Find where the given text appears and provide that cell's center as [X, Y] coordinate. 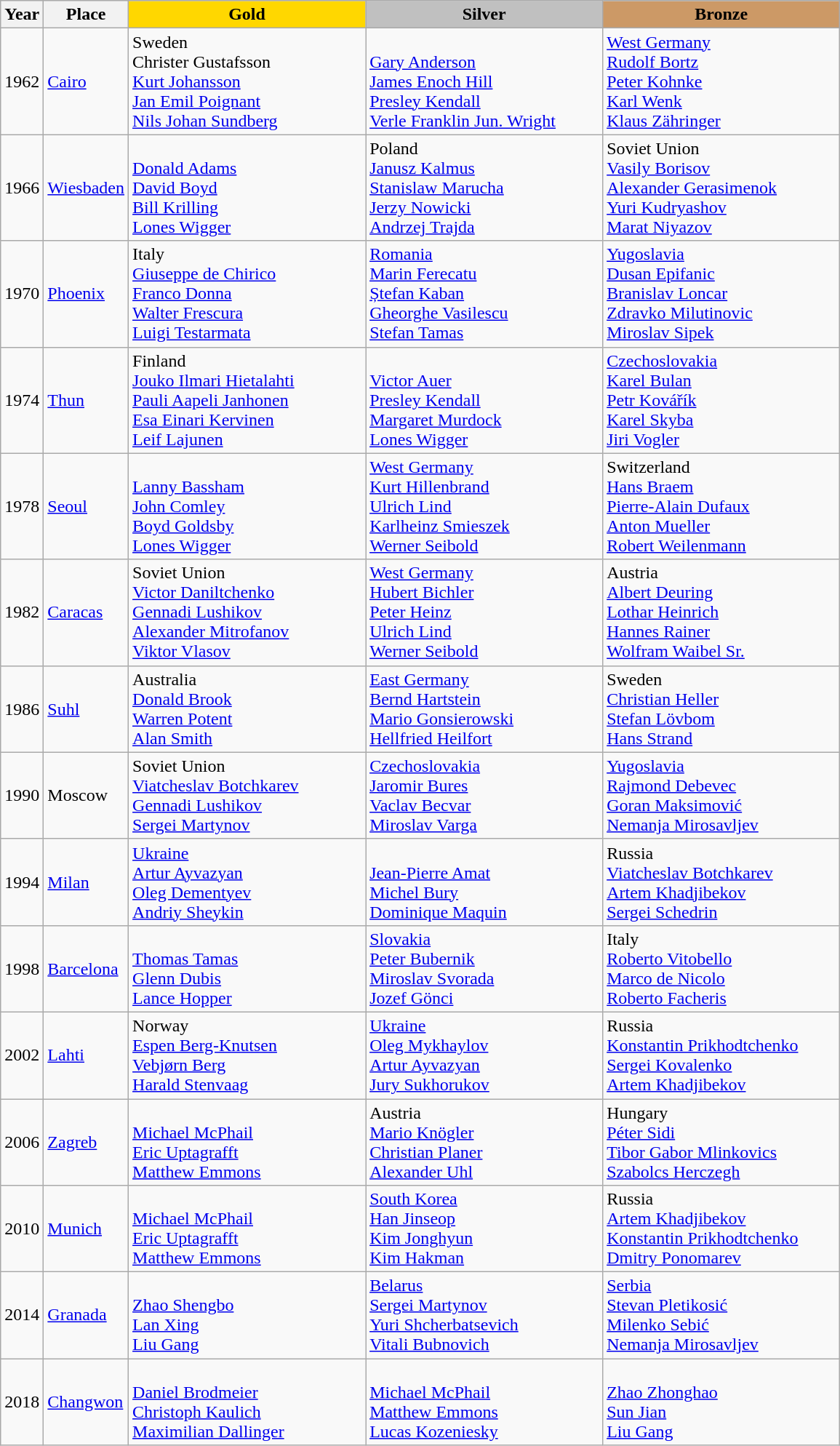
1970 [22, 294]
2018 [22, 1402]
1990 [22, 796]
SwedenChristian HellerStefan LövbomHans Strand [721, 708]
SwitzerlandHans BraemPierre-Alain DufauxAnton MuellerRobert Weilenmann [721, 506]
Cairo [86, 81]
Lanny BasshamJohn ComleyBoyd GoldsbyLones Wigger [247, 506]
East GermanyBernd HartsteinMario GonsierowskiHellfried Heilfort [484, 708]
2014 [22, 1315]
HungaryPéter SidiTibor Gabor MlinkovicsSzabolcs Herczegh [721, 1142]
AustriaAlbert DeuringLothar HeinrichHannes RainerWolfram Waibel Sr. [721, 612]
Zagreb [86, 1142]
SerbiaStevan PletikosićMilenko SebićNemanja Mirosavljev [721, 1315]
Silver [484, 15]
FinlandJouko Ilmari HietalahtiPauli Aapeli JanhonenEsa Einari KervinenLeif Lajunen [247, 400]
Caracas [86, 612]
Barcelona [86, 969]
Soviet UnionVasily BorisovAlexander GerasimenokYuri KudryashovMarat Niyazov [721, 188]
Thun [86, 400]
CzechoslovakiaKarel BulanPetr KováříkKarel SkybaJiri Vogler [721, 400]
PolandJanusz KalmusStanislaw MaruchaJerzy NowickiAndrzej Trajda [484, 188]
YugoslaviaRajmond DebevecGoran MaksimovićNemanja Mirosavljev [721, 796]
West GermanyHubert BichlerPeter HeinzUlrich LindWerner Seibold [484, 612]
UkraineOleg MykhaylovArtur AyvazyanJury Sukhorukov [484, 1055]
Soviet UnionViatcheslav BotchkarevGennadi LushikovSergei Martynov [247, 796]
1998 [22, 969]
Moscow [86, 796]
Place [86, 15]
1974 [22, 400]
Michael McPhailMatthew EmmonsLucas Kozeniesky [484, 1402]
RussiaViatcheslav BotchkarevArtem KhadjibekovSergei Schedrin [721, 882]
Granada [86, 1315]
Milan [86, 882]
Soviet UnionVictor DaniltchenkoGennadi LushikovAlexander MitrofanovViktor Vlasov [247, 612]
Zhao ShengboLan XingLiu Gang [247, 1315]
Year [22, 15]
Lahti [86, 1055]
AustraliaDonald BrookWarren PotentAlan Smith [247, 708]
2006 [22, 1142]
SwedenChrister GustafssonKurt JohanssonJan Emil PoignantNils Johan Sundberg [247, 81]
Daniel BrodmeierChristoph KaulichMaximilian Dallinger [247, 1402]
West GermanyRudolf BortzPeter KohnkeKarl WenkKlaus Zähringer [721, 81]
Jean-Pierre AmatMichel BuryDominique Maquin [484, 882]
1982 [22, 612]
Bronze [721, 15]
2010 [22, 1229]
ItalyRoberto VitobelloMarco de NicoloRoberto Facheris [721, 969]
RussiaKonstantin PrikhodtchenkoSergei KovalenkoArtem Khadjibekov [721, 1055]
YugoslaviaDusan EpifanicBranislav LoncarZdravko MilutinovicMiroslav Sipek [721, 294]
RomaniaMarin FerecatuȘtefan KabanGheorghe VasilescuStefan Tamas [484, 294]
Changwon [86, 1402]
RussiaArtem KhadjibekovKonstantin PrikhodtchenkoDmitry Ponomarev [721, 1229]
Phoenix [86, 294]
NorwayEspen Berg-KnutsenVebjørn BergHarald Stenvaag [247, 1055]
SlovakiaPeter BubernikMiroslav SvoradaJozef Gönci [484, 969]
BelarusSergei MartynovYuri ShcherbatsevichVitali Bubnovich [484, 1315]
1978 [22, 506]
2002 [22, 1055]
West GermanyKurt HillenbrandUlrich LindKarlheinz SmieszekWerner Seibold [484, 506]
Suhl [86, 708]
1994 [22, 882]
Thomas TamasGlenn DubisLance Hopper [247, 969]
AustriaMario KnöglerChristian PlanerAlexander Uhl [484, 1142]
ItalyGiuseppe de ChiricoFranco DonnaWalter FrescuraLuigi Testarmata [247, 294]
1986 [22, 708]
Victor AuerPresley KendallMargaret MurdockLones Wigger [484, 400]
Munich [86, 1229]
Wiesbaden [86, 188]
South KoreaHan JinseopKim JonghyunKim Hakman [484, 1229]
Gary AndersonJames Enoch HillPresley KendallVerle Franklin Jun. Wright [484, 81]
Donald AdamsDavid BoydBill KrillingLones Wigger [247, 188]
Seoul [86, 506]
UkraineArtur AyvazyanOleg DementyevAndriy Sheykin [247, 882]
CzechoslovakiaJaromir BuresVaclav BecvarMiroslav Varga [484, 796]
1966 [22, 188]
1962 [22, 81]
Gold [247, 15]
Zhao ZhonghaoSun JianLiu Gang [721, 1402]
